Scan for the cell matching the given text and deliver its (X, Y) coordinate at center. 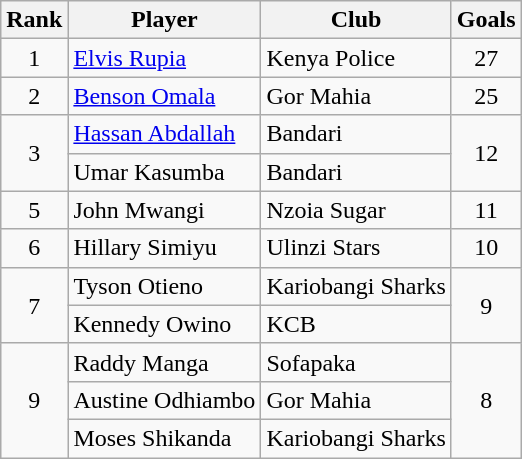
KCB (356, 324)
Umar Kasumba (164, 172)
10 (486, 248)
11 (486, 210)
27 (486, 58)
Kenya Police (356, 58)
3 (34, 153)
Benson Omala (164, 96)
Austine Odhiambo (164, 400)
25 (486, 96)
Goals (486, 20)
Moses Shikanda (164, 438)
Hassan Abdallah (164, 134)
12 (486, 153)
5 (34, 210)
Sofapaka (356, 362)
Tyson Otieno (164, 286)
Hillary Simiyu (164, 248)
1 (34, 58)
8 (486, 400)
Rank (34, 20)
Nzoia Sugar (356, 210)
Ulinzi Stars (356, 248)
John Mwangi (164, 210)
Elvis Rupia (164, 58)
Player (164, 20)
7 (34, 305)
6 (34, 248)
2 (34, 96)
Club (356, 20)
Kennedy Owino (164, 324)
Raddy Manga (164, 362)
